Detect which cell encompasses the target text, then output its (X, Y) center coordinate. 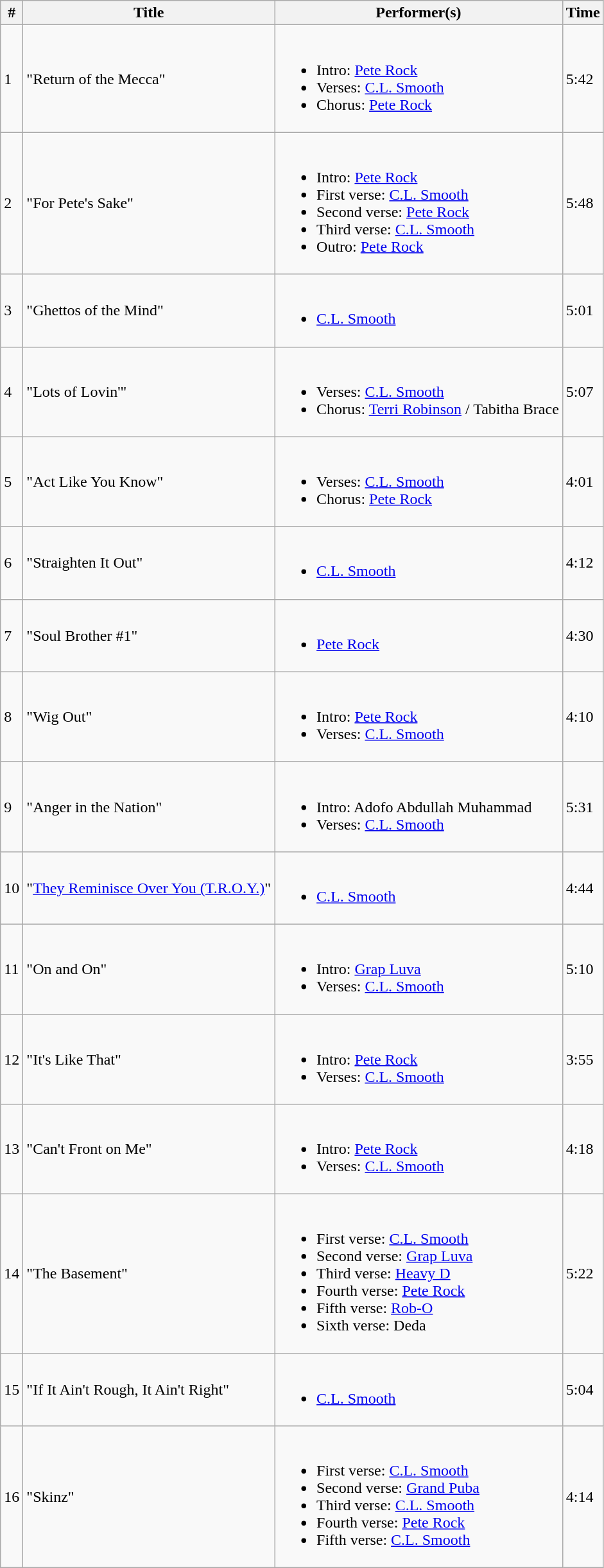
4:14 (583, 1497)
"Straighten It Out" (149, 562)
10 (12, 887)
5:10 (583, 969)
8 (12, 717)
"They Reminisce Over You (T.R.O.Y.)" (149, 887)
5:31 (583, 806)
4:10 (583, 717)
"Return of the Mecca" (149, 78)
3 (12, 311)
Title (149, 13)
4 (12, 392)
16 (12, 1497)
"Can't Front on Me" (149, 1149)
5:01 (583, 311)
"Soul Brother #1" (149, 636)
4:44 (583, 887)
"Act Like You Know" (149, 482)
5 (12, 482)
4:30 (583, 636)
5:42 (583, 78)
"On and On" (149, 969)
"Skinz" (149, 1497)
15 (12, 1389)
Verses: C.L. SmoothChorus: Pete Rock (418, 482)
"Wig Out" (149, 717)
First verse: C.L. SmoothSecond verse: Grap LuvaThird verse: Heavy DFourth verse: Pete RockFifth verse: Rob-OSixth verse: Deda (418, 1274)
Verses: C.L. SmoothChorus: Terri Robinson / Tabitha Brace (418, 392)
"The Basement" (149, 1274)
3:55 (583, 1059)
5:07 (583, 392)
Intro: Pete RockVerses: C.L. SmoothChorus: Pete Rock (418, 78)
12 (12, 1059)
7 (12, 636)
11 (12, 969)
2 (12, 203)
Intro: Grap LuvaVerses: C.L. Smooth (418, 969)
"It's Like That" (149, 1059)
1 (12, 78)
"Ghettos of the Mind" (149, 311)
Performer(s) (418, 13)
"Lots of Lovin'" (149, 392)
"For Pete's Sake" (149, 203)
14 (12, 1274)
"If It Ain't Rough, It Ain't Right" (149, 1389)
"Anger in the Nation" (149, 806)
Pete Rock (418, 636)
13 (12, 1149)
6 (12, 562)
# (12, 13)
5:22 (583, 1274)
4:01 (583, 482)
4:18 (583, 1149)
5:48 (583, 203)
First verse: C.L. SmoothSecond verse: Grand PubaThird verse: C.L. SmoothFourth verse: Pete RockFifth verse: C.L. Smooth (418, 1497)
Intro: Adofo Abdullah MuhammadVerses: C.L. Smooth (418, 806)
Time (583, 13)
5:04 (583, 1389)
4:12 (583, 562)
Intro: Pete RockFirst verse: C.L. SmoothSecond verse: Pete RockThird verse: C.L. SmoothOutro: Pete Rock (418, 203)
9 (12, 806)
